Find where the given text appears and provide that cell's center as (x, y) coordinate. 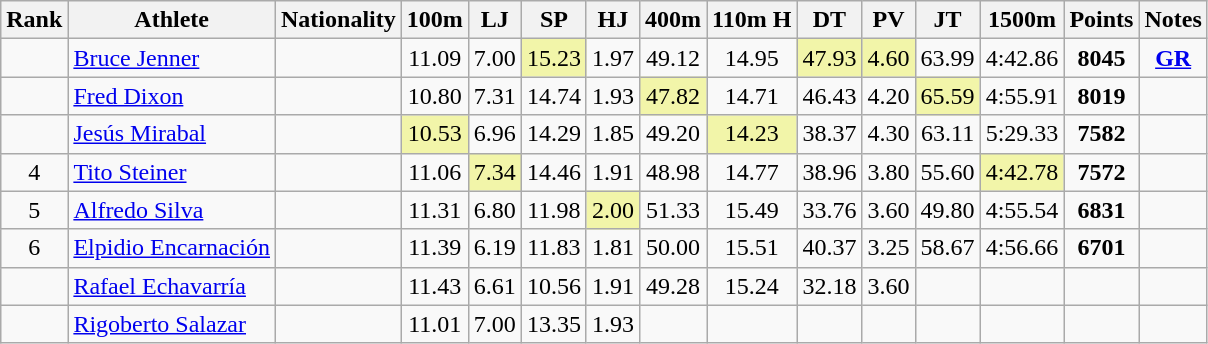
11.98 (554, 210)
6.96 (494, 134)
6 (34, 248)
2.00 (612, 210)
Elpidio Encarnación (172, 248)
4.20 (888, 96)
14.71 (752, 96)
15.49 (752, 210)
LJ (494, 20)
Points (1102, 20)
Notes (1173, 20)
32.18 (830, 286)
Athlete (172, 20)
Tito Steiner (172, 172)
Rigoberto Salazar (172, 324)
7.34 (494, 172)
6.19 (494, 248)
11.83 (554, 248)
14.46 (554, 172)
4:55.91 (1022, 96)
GR (1173, 58)
65.59 (948, 96)
1.97 (612, 58)
5:29.33 (1022, 134)
1500m (1022, 20)
15.24 (752, 286)
14.95 (752, 58)
4:42.86 (1022, 58)
100m (434, 20)
Alfredo Silva (172, 210)
Jesús Mirabal (172, 134)
15.23 (554, 58)
11.39 (434, 248)
5 (34, 210)
7.31 (494, 96)
46.43 (830, 96)
110m H (752, 20)
55.60 (948, 172)
11.01 (434, 324)
6831 (1102, 210)
49.28 (672, 286)
33.76 (830, 210)
11.06 (434, 172)
7572 (1102, 172)
13.35 (554, 324)
47.82 (672, 96)
48.98 (672, 172)
Fred Dixon (172, 96)
14.74 (554, 96)
1.85 (612, 134)
14.77 (752, 172)
11.31 (434, 210)
63.11 (948, 134)
10.80 (434, 96)
40.37 (830, 248)
JT (948, 20)
38.96 (830, 172)
1.81 (612, 248)
400m (672, 20)
4.30 (888, 134)
10.56 (554, 286)
7582 (1102, 134)
3.80 (888, 172)
Bruce Jenner (172, 58)
11.09 (434, 58)
14.29 (554, 134)
47.93 (830, 58)
HJ (612, 20)
6701 (1102, 248)
8045 (1102, 58)
58.67 (948, 248)
50.00 (672, 248)
4:55.54 (1022, 210)
51.33 (672, 210)
6.61 (494, 286)
4 (34, 172)
63.99 (948, 58)
4:56.66 (1022, 248)
8019 (1102, 96)
DT (830, 20)
6.80 (494, 210)
38.37 (830, 134)
11.43 (434, 286)
4:42.78 (1022, 172)
10.53 (434, 134)
Rank (34, 20)
15.51 (752, 248)
SP (554, 20)
Nationality (339, 20)
3.25 (888, 248)
49.80 (948, 210)
Rafael Echavarría (172, 286)
49.12 (672, 58)
4.60 (888, 58)
PV (888, 20)
49.20 (672, 134)
14.23 (752, 134)
